Locate the cell with the specified text and output its [x, y] center coordinate. 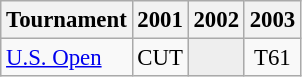
2002 [216, 20]
2001 [160, 20]
U.S. Open [66, 58]
2003 [272, 20]
T61 [272, 58]
CUT [160, 58]
Tournament [66, 20]
